Detect which cell encompasses the target text, then output its (X, Y) center coordinate. 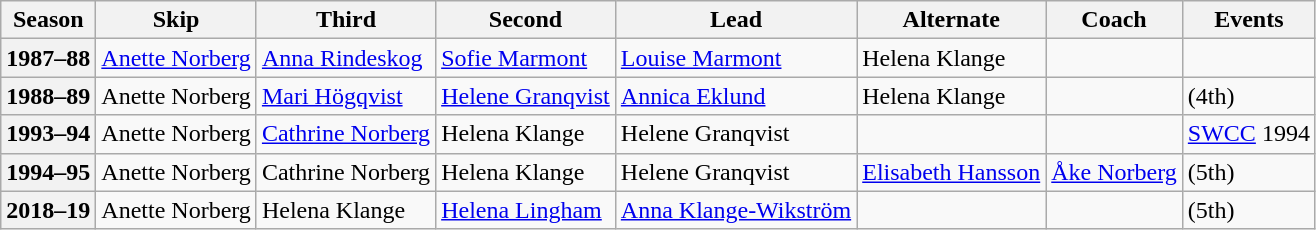
Åke Norberg (1114, 172)
Coach (1114, 20)
Helena Lingham (526, 210)
Skip (176, 20)
Mari Högqvist (346, 96)
Alternate (952, 20)
Annica Eklund (736, 96)
Events (1248, 20)
Third (346, 20)
1994–95 (48, 172)
(4th) (1248, 96)
Lead (736, 20)
Second (526, 20)
Anna Klange-Wikström (736, 210)
1988–89 (48, 96)
1987–88 (48, 58)
Anna Rindeskog (346, 58)
Sofie Marmont (526, 58)
2018–19 (48, 210)
Elisabeth Hansson (952, 172)
1993–94 (48, 134)
Louise Marmont (736, 58)
SWCC 1994 (1248, 134)
Season (48, 20)
